From the cell containing the given text, extract its center point as [X, Y] coordinate. 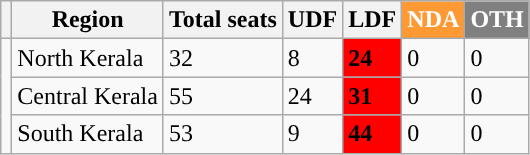
32 [222, 58]
NDA [434, 20]
Central Kerala [88, 96]
31 [372, 96]
South Kerala [88, 134]
44 [372, 134]
North Kerala [88, 58]
55 [222, 96]
OTH [497, 20]
8 [312, 58]
9 [312, 134]
Total seats [222, 20]
LDF [372, 20]
Region [88, 20]
UDF [312, 20]
53 [222, 134]
